Return (x, y) of the center of cell containing provided text 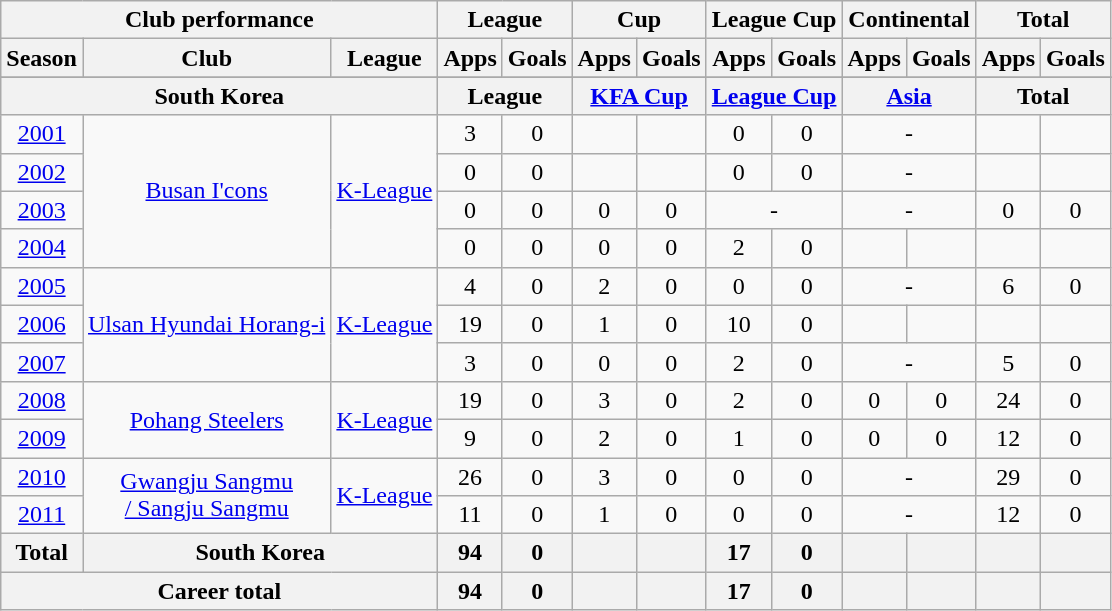
Cup (639, 20)
29 (1008, 477)
2009 (42, 438)
2010 (42, 477)
9 (470, 438)
Ulsan Hyundai Horang-i (206, 324)
6 (1008, 286)
26 (470, 477)
11 (470, 515)
Club performance (220, 20)
2008 (42, 400)
2003 (42, 210)
2011 (42, 515)
Gwangju Sangmu / Sangju Sangmu (206, 496)
Season (42, 58)
2002 (42, 172)
Asia (909, 96)
2006 (42, 324)
Club (206, 58)
24 (1008, 400)
Busan I'cons (206, 191)
2007 (42, 362)
10 (738, 324)
Career total (220, 591)
2001 (42, 134)
2005 (42, 286)
Continental (909, 20)
KFA Cup (639, 96)
2004 (42, 248)
4 (470, 286)
Pohang Steelers (206, 419)
5 (1008, 362)
